From the cell containing the given text, extract its center point as [x, y] coordinate. 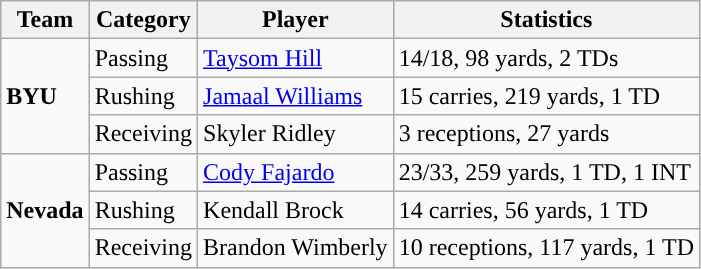
14 carries, 56 yards, 1 TD [546, 210]
Statistics [546, 20]
Brandon Wimberly [296, 248]
Jamaal Williams [296, 96]
Skyler Ridley [296, 134]
10 receptions, 117 yards, 1 TD [546, 248]
BYU [45, 96]
3 receptions, 27 yards [546, 134]
Kendall Brock [296, 210]
Player [296, 20]
Category [143, 20]
Team [45, 20]
14/18, 98 yards, 2 TDs [546, 58]
Cody Fajardo [296, 172]
Taysom Hill [296, 58]
Nevada [45, 210]
23/33, 259 yards, 1 TD, 1 INT [546, 172]
15 carries, 219 yards, 1 TD [546, 96]
